Output the [x, y] coordinate of the center of the cell containing the given text.  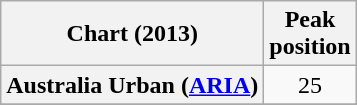
Chart (2013) [132, 34]
Peakposition [310, 34]
25 [310, 85]
Australia Urban (ARIA) [132, 85]
